Capture the cell that displays the provided text and extract its (X, Y) central coordinate. 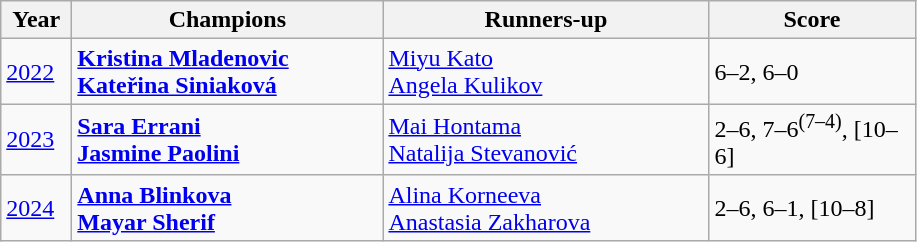
2–6, 7–6(7–4), [10–6] (812, 140)
Miyu Kato Angela Kulikov (546, 72)
Champions (228, 20)
Anna Blinkova Mayar Sherif (228, 208)
Sara Errani Jasmine Paolini (228, 140)
6–2, 6–0 (812, 72)
Year (36, 20)
2–6, 6–1, [10–8] (812, 208)
Kristina Mladenovic Kateřina Siniaková (228, 72)
Score (812, 20)
Alina Korneeva Anastasia Zakharova (546, 208)
2024 (36, 208)
Runners-up (546, 20)
2022 (36, 72)
Mai Hontama Natalija Stevanović (546, 140)
2023 (36, 140)
